Locate the cell with the specified text and output its (x, y) center coordinate. 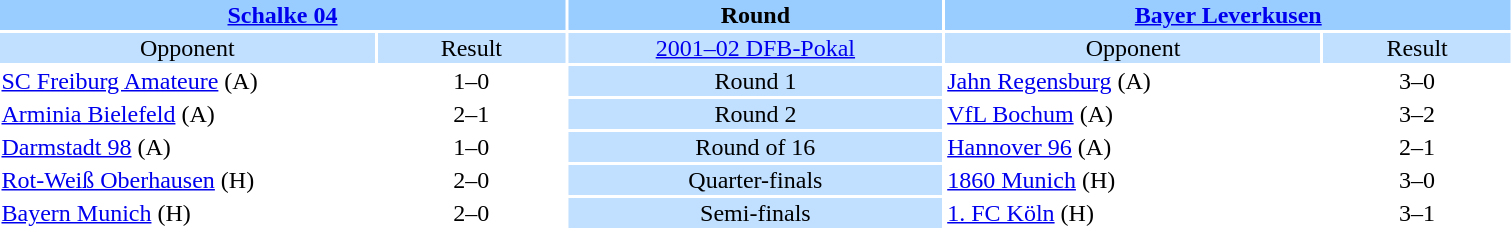
Hannover 96 (A) (1134, 147)
Semi-finals (756, 213)
SC Freiburg Amateure (A) (188, 81)
1860 Munich (H) (1134, 180)
Bayer Leverkusen (1228, 15)
VfL Bochum (A) (1134, 114)
1. FC Köln (H) (1134, 213)
Arminia Bielefeld (A) (188, 114)
Round of 16 (756, 147)
Round (756, 15)
Bayern Munich (H) (188, 213)
Rot-Weiß Oberhausen (H) (188, 180)
Darmstadt 98 (A) (188, 147)
3–2 (1416, 114)
Quarter-finals (756, 180)
Round 1 (756, 81)
3–1 (1416, 213)
Jahn Regensburg (A) (1134, 81)
2001–02 DFB-Pokal (756, 48)
Schalke 04 (282, 15)
Round 2 (756, 114)
